Return the [x, y] coordinate for the center point of the cell that contains the specified text.  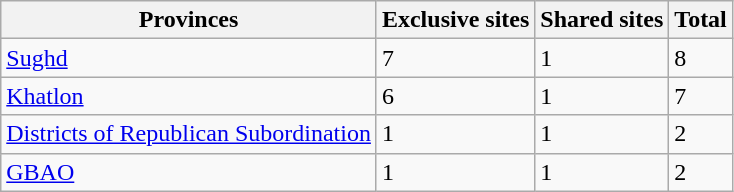
Provinces [189, 20]
Total [701, 20]
Shared sites [602, 20]
GBAO [189, 172]
Exclusive sites [455, 20]
Khatlon [189, 96]
8 [701, 58]
6 [455, 96]
Districts of Republican Subordination [189, 134]
Sughd [189, 58]
